Output the (X, Y) coordinate of the center of the cell containing the given text.  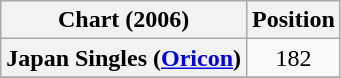
Position (294, 20)
Japan Singles (Oricon) (124, 58)
Chart (2006) (124, 20)
182 (294, 58)
